Search for the cell housing the specified text and yield its [x, y] center coordinate. 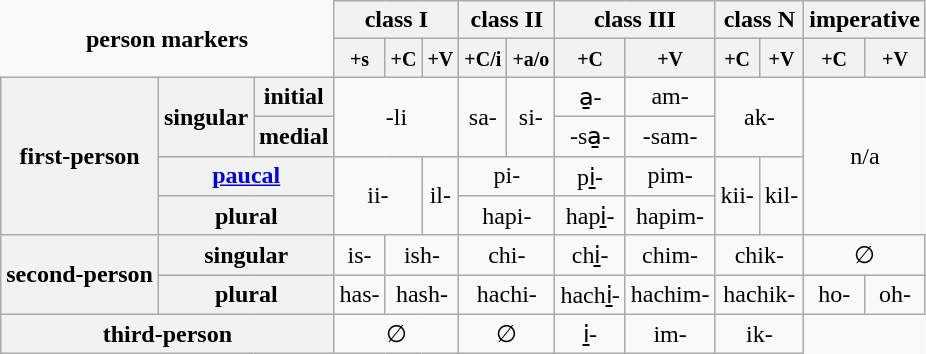
n/a [865, 156]
first-person [80, 156]
ik- [760, 334]
am- [670, 97]
ii- [378, 196]
kil- [781, 196]
hachi- [507, 295]
class II [507, 20]
class N [760, 20]
oh- [896, 295]
hapim- [670, 216]
ak- [760, 116]
kii- [737, 196]
class I [396, 20]
paucal [246, 176]
class III [635, 20]
chi- [507, 255]
ish- [422, 255]
initial [294, 97]
hapi- [507, 216]
+C/i [483, 58]
chim- [670, 255]
-sa̱- [590, 136]
im- [670, 334]
hachik- [760, 295]
i̱- [590, 334]
+a/o [531, 58]
hachi̱- [590, 295]
pi̱- [590, 176]
pim- [670, 176]
hash- [422, 295]
pi- [507, 176]
-li [396, 116]
-sam- [670, 136]
third-person [168, 334]
il- [440, 196]
person markers [168, 39]
is- [360, 255]
a̱- [590, 97]
hachim- [670, 295]
+s [360, 58]
second-person [80, 274]
si- [531, 116]
hapi̱- [590, 216]
ho- [834, 295]
imperative [865, 20]
chi̱- [590, 255]
has- [360, 295]
medial [294, 136]
sa- [483, 116]
chik- [760, 255]
